Determine the (X, Y) coordinate at the center of the cell enclosing the given text.  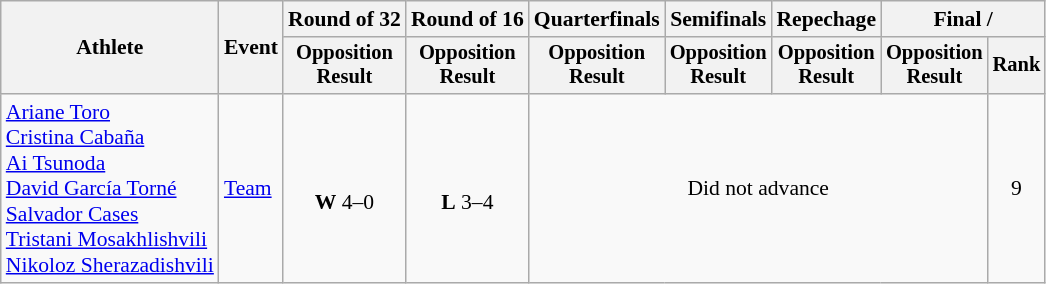
Did not advance (758, 188)
Semifinals (718, 19)
Quarterfinals (597, 19)
Ariane ToroCristina CabañaAi TsunodaDavid García TornéSalvador CasesTristani MosakhlishviliNikoloz Sherazadishvili (110, 188)
Repechage (826, 19)
9 (1017, 188)
Event (251, 48)
Round of 16 (468, 19)
Rank (1017, 66)
L 3–4 (468, 188)
Athlete (110, 48)
Final / (963, 19)
Round of 32 (344, 19)
Team (251, 188)
W 4–0 (344, 188)
